Extract the [X, Y] coordinate from the center of the cell holding the provided text.  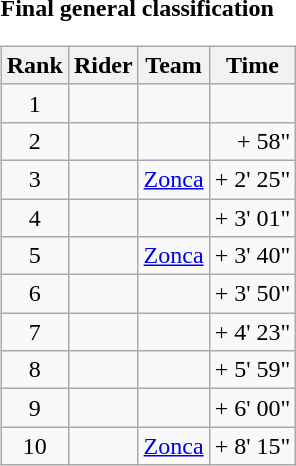
9 [34, 408]
Rider [103, 65]
1 [34, 103]
7 [34, 332]
2 [34, 141]
+ 2' 25" [252, 179]
+ 3' 40" [252, 256]
4 [34, 217]
10 [34, 446]
+ 58" [252, 141]
Rank [34, 65]
Team [174, 65]
+ 6' 00" [252, 408]
+ 3' 50" [252, 294]
+ 5' 59" [252, 370]
8 [34, 370]
3 [34, 179]
5 [34, 256]
+ 3' 01" [252, 217]
6 [34, 294]
+ 4' 23" [252, 332]
+ 8' 15" [252, 446]
Time [252, 65]
